Capture the cell that displays the provided text and extract its (x, y) central coordinate. 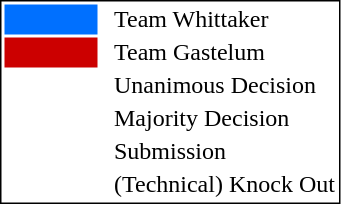
Submission (224, 151)
(Technical) Knock Out (224, 185)
Team Gastelum (224, 53)
Unanimous Decision (224, 85)
Majority Decision (224, 119)
Team Whittaker (224, 19)
